Scan for the cell matching the given text and deliver its (x, y) coordinate at center. 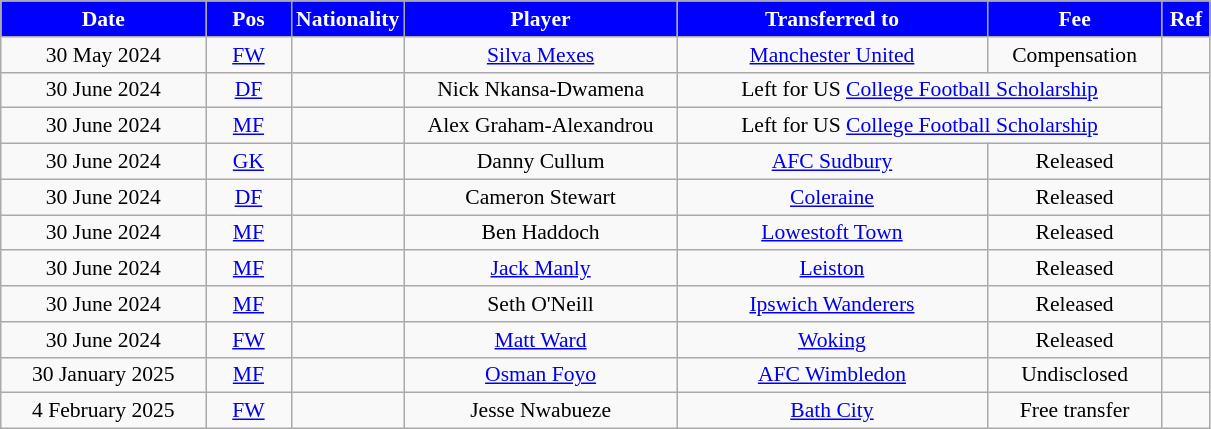
Leiston (832, 269)
Date (104, 19)
Undisclosed (1074, 375)
30 May 2024 (104, 55)
Compensation (1074, 55)
Osman Foyo (540, 375)
Silva Mexes (540, 55)
Bath City (832, 411)
AFC Sudbury (832, 162)
Seth O'Neill (540, 304)
AFC Wimbledon (832, 375)
Nationality (348, 19)
Matt Ward (540, 340)
Woking (832, 340)
Ref (1186, 19)
Alex Graham-Alexandrou (540, 126)
Coleraine (832, 197)
Ben Haddoch (540, 233)
Free transfer (1074, 411)
Manchester United (832, 55)
Ipswich Wanderers (832, 304)
30 January 2025 (104, 375)
Pos (248, 19)
Cameron Stewart (540, 197)
4 February 2025 (104, 411)
GK (248, 162)
Player (540, 19)
Fee (1074, 19)
Jesse Nwabueze (540, 411)
Danny Cullum (540, 162)
Jack Manly (540, 269)
Nick Nkansa-Dwamena (540, 90)
Lowestoft Town (832, 233)
Transferred to (832, 19)
